For the text-containing cell, return its midpoint in (X, Y) coordinate format. 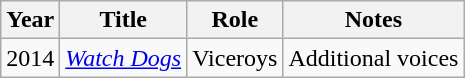
Notes (374, 20)
Additional voices (374, 58)
Role (235, 20)
Year (30, 20)
Watch Dogs (124, 58)
Title (124, 20)
Viceroys (235, 58)
2014 (30, 58)
